From the cell containing the given text, extract its center point as [X, Y] coordinate. 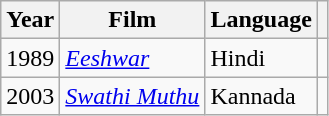
2003 [30, 96]
Hindi [261, 58]
Year [30, 20]
Kannada [261, 96]
Eeshwar [132, 58]
Swathi Muthu [132, 96]
Film [132, 20]
Language [261, 20]
1989 [30, 58]
